Determine the [x, y] coordinate at the center of the cell enclosing the given text.  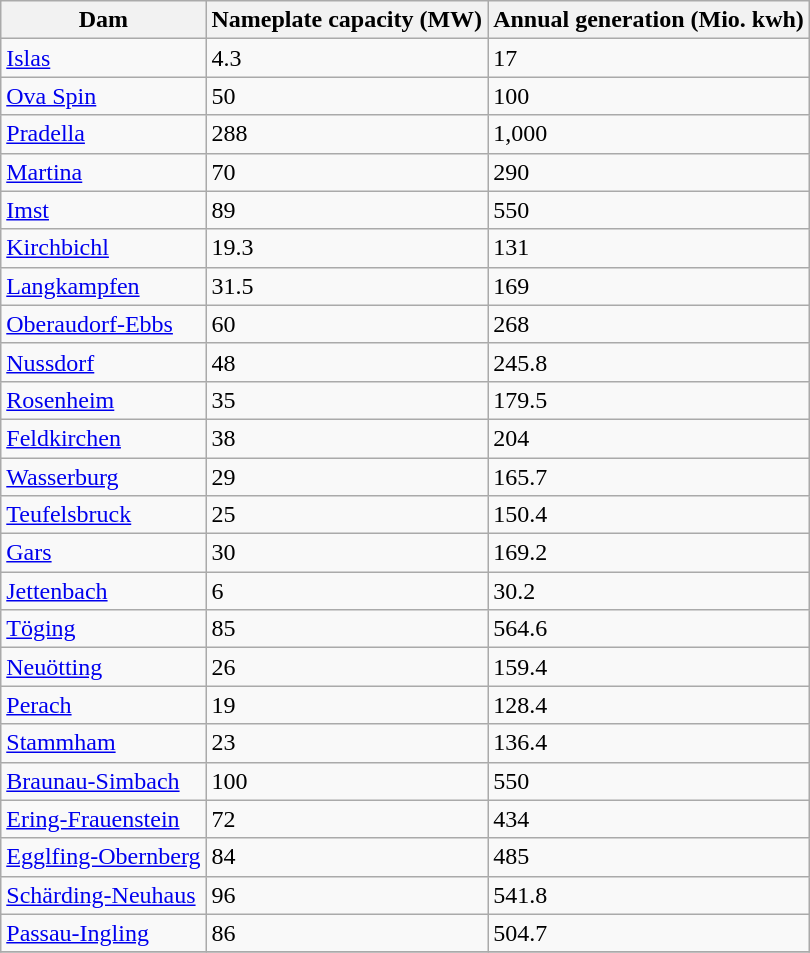
Passau-Ingling [104, 933]
Imst [104, 210]
128.4 [649, 705]
23 [347, 743]
Rosenheim [104, 400]
288 [347, 134]
Pradella [104, 134]
72 [347, 819]
Jettenbach [104, 591]
31.5 [347, 286]
Teufelsbruck [104, 515]
Braunau-Simbach [104, 781]
4.3 [347, 58]
85 [347, 629]
17 [649, 58]
50 [347, 96]
19 [347, 705]
29 [347, 477]
504.7 [649, 933]
Feldkirchen [104, 438]
Langkampfen [104, 286]
1,000 [649, 134]
136.4 [649, 743]
Islas [104, 58]
6 [347, 591]
Neuötting [104, 667]
Perach [104, 705]
Wasserburg [104, 477]
60 [347, 324]
268 [649, 324]
Stammham [104, 743]
Oberaudorf-Ebbs [104, 324]
Ova Spin [104, 96]
564.6 [649, 629]
245.8 [649, 362]
Ering-Frauenstein [104, 819]
290 [649, 172]
434 [649, 819]
26 [347, 667]
Gars [104, 553]
96 [347, 895]
Töging [104, 629]
131 [649, 248]
Annual generation (Mio. kwh) [649, 20]
48 [347, 362]
25 [347, 515]
485 [649, 857]
19.3 [347, 248]
165.7 [649, 477]
Nameplate capacity (MW) [347, 20]
150.4 [649, 515]
Egglfing-Obernberg [104, 857]
Nussdorf [104, 362]
541.8 [649, 895]
Dam [104, 20]
89 [347, 210]
169 [649, 286]
Schärding-Neuhaus [104, 895]
Kirchbichl [104, 248]
30.2 [649, 591]
38 [347, 438]
84 [347, 857]
179.5 [649, 400]
159.4 [649, 667]
169.2 [649, 553]
Martina [104, 172]
70 [347, 172]
30 [347, 553]
35 [347, 400]
86 [347, 933]
204 [649, 438]
